Find where the given text appears and provide that cell's center as [X, Y] coordinate. 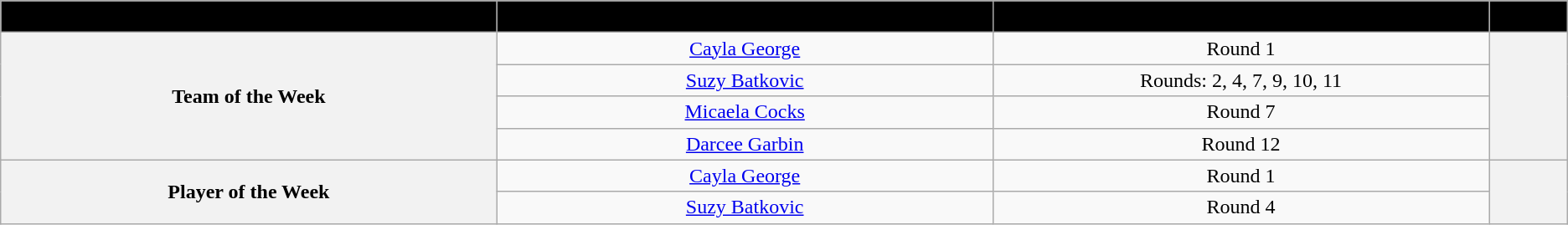
Award [249, 17]
Ref. [1529, 17]
Player of the Week [249, 192]
Micaela Cocks [745, 112]
Team of the Week [249, 96]
Round 12 [1240, 144]
Recipient [745, 17]
Round(s) / Date [1240, 17]
Round 4 [1240, 207]
Darcee Garbin [745, 144]
Round 7 [1240, 112]
Rounds: 2, 4, 7, 9, 10, 11 [1240, 80]
